From the cell containing the given text, extract its center point as (x, y) coordinate. 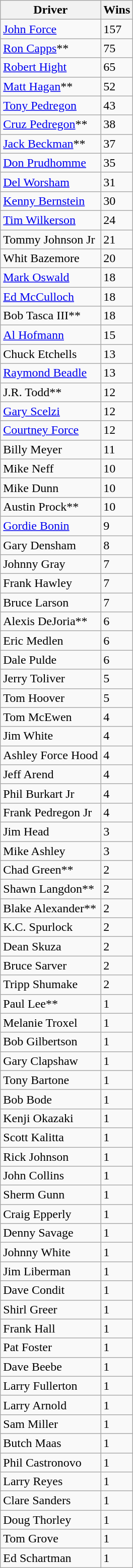
Frank Pedregon Jr (50, 812)
Phil Burkart Jr (50, 793)
John Collins (50, 1176)
8 (117, 545)
30 (117, 201)
Tripp Shumake (50, 985)
Shawn Langdon** (50, 889)
Wins (117, 10)
Melanie Troxel (50, 1023)
K.C. Spurlock (50, 927)
Frank Hawley (50, 583)
Eric Medlen (50, 641)
Tom Grove (50, 1539)
Ron Capps** (50, 48)
Clare Sanders (50, 1501)
Mike Dunn (50, 488)
Gary Densham (50, 545)
11 (117, 449)
Johnny White (50, 1252)
Kenny Bernstein (50, 201)
Tim Wilkerson (50, 220)
21 (117, 239)
J.R. Todd** (50, 392)
Raymond Beadle (50, 373)
Larry Fullerton (50, 1386)
Dean Skuza (50, 946)
65 (117, 67)
Phil Castronovo (50, 1463)
Driver (50, 10)
Alexis DeJoria** (50, 622)
Bruce Larson (50, 602)
31 (117, 182)
Cruz Pedregon** (50, 125)
15 (117, 335)
Shirl Greer (50, 1309)
24 (117, 220)
Del Worsham (50, 182)
Dave Beebe (50, 1367)
Jack Beckman** (50, 144)
Jim White (50, 736)
Ed Schartman (50, 1558)
Bob Bode (50, 1099)
Mike Neff (50, 468)
Scott Kalitta (50, 1137)
37 (117, 144)
Austin Prock** (50, 507)
Jim Liberman (50, 1271)
Dale Pulde (50, 660)
Rick Johnson (50, 1156)
75 (117, 48)
Tony Pedregon (50, 105)
Larry Arnold (50, 1405)
Pat Foster (50, 1348)
Gary Scelzi (50, 411)
Robert Hight (50, 67)
Matt Hagan** (50, 86)
Butch Maas (50, 1443)
Ed McCulloch (50, 297)
Gordie Bonin (50, 526)
Craig Epperly (50, 1214)
Al Hofmann (50, 335)
Chuck Etchells (50, 354)
Jim Head (50, 831)
Tom Hoover (50, 698)
Bob Tasca III** (50, 316)
Courtney Force (50, 430)
157 (117, 29)
John Force (50, 29)
Kenji Okazaki (50, 1118)
Jerry Toliver (50, 679)
Gary Clapshaw (50, 1061)
Dave Condit (50, 1290)
Johnny Gray (50, 564)
Chad Green** (50, 870)
Frank Hall (50, 1329)
Paul Lee** (50, 1004)
20 (117, 259)
38 (117, 125)
Larry Reyes (50, 1482)
Whit Bazemore (50, 259)
Tommy Johnson Jr (50, 239)
Bruce Sarver (50, 966)
Sherm Gunn (50, 1195)
Tony Bartone (50, 1080)
Tom McEwen (50, 717)
9 (117, 526)
Don Prudhomme (50, 163)
Ashley Force Hood (50, 755)
Sam Miller (50, 1424)
Billy Meyer (50, 449)
Mark Oswald (50, 278)
Doug Thorley (50, 1520)
52 (117, 86)
Bob Gilbertson (50, 1042)
Blake Alexander** (50, 908)
35 (117, 163)
Jeff Arend (50, 774)
Denny Savage (50, 1233)
Mike Ashley (50, 851)
43 (117, 105)
